Extract the [x, y] coordinate from the center of the cell holding the provided text.  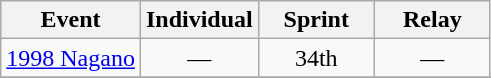
Relay [432, 20]
Event [71, 20]
1998 Nagano [71, 58]
Individual [199, 20]
Sprint [316, 20]
34th [316, 58]
